Output the (X, Y) coordinate of the center of the cell containing the given text.  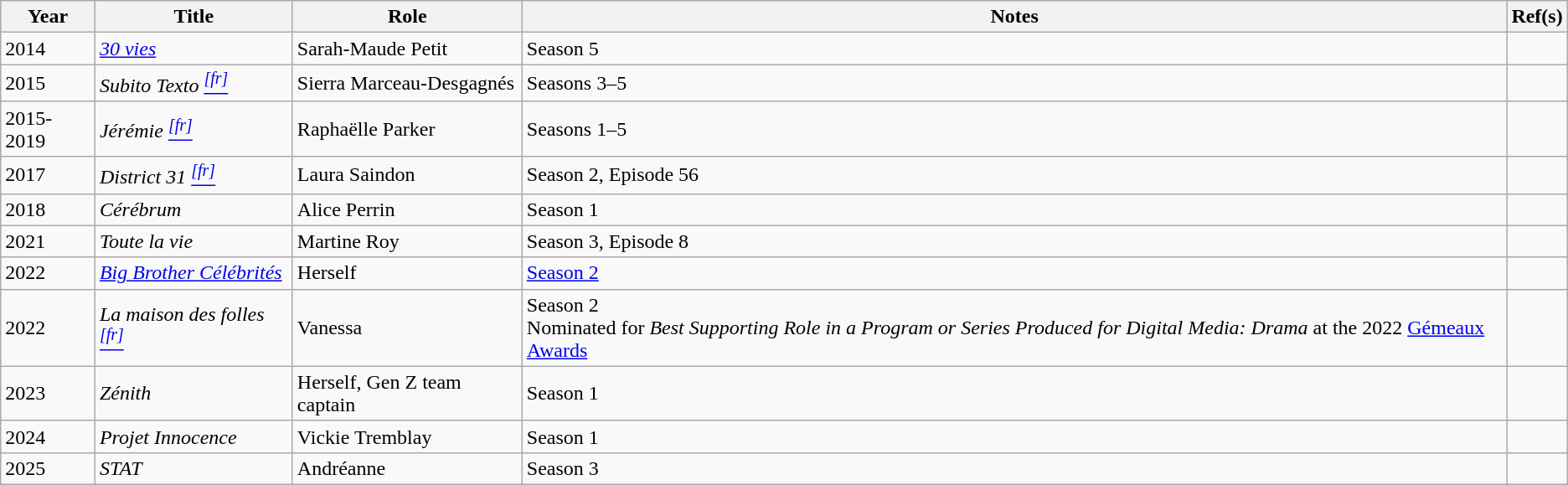
Herself (407, 273)
Subito Texto [fr] (193, 84)
Cérébrum (193, 209)
STAT (193, 468)
Vickie Tremblay (407, 436)
Andréanne (407, 468)
2014 (49, 49)
Laura Saindon (407, 174)
Sarah-Maude Petit (407, 49)
La maison des folles [fr] (193, 328)
Notes (1014, 17)
Jérémie [fr] (193, 129)
Zénith (193, 394)
2017 (49, 174)
Raphaëlle Parker (407, 129)
District 31 [fr] (193, 174)
Sierra Marceau-Desgagnés (407, 84)
Season 3, Episode 8 (1014, 241)
Vanessa (407, 328)
30 vies (193, 49)
2021 (49, 241)
Season 2 (1014, 273)
2025 (49, 468)
2015-2019 (49, 129)
Projet Innocence (193, 436)
Year (49, 17)
Season 2, Episode 56 (1014, 174)
Season 3 (1014, 468)
Role (407, 17)
Herself, Gen Z team captain (407, 394)
Seasons 1–5 (1014, 129)
2023 (49, 394)
Alice Perrin (407, 209)
Ref(s) (1537, 17)
2015 (49, 84)
Martine Roy (407, 241)
2018 (49, 209)
Toute la vie (193, 241)
2024 (49, 436)
Big Brother Célébrités (193, 273)
Season 5 (1014, 49)
Seasons 3–5 (1014, 84)
Title (193, 17)
Season 2Nominated for Best Supporting Role in a Program or Series Produced for Digital Media: Drama at the 2022 Gémeaux Awards (1014, 328)
